Capture the cell that displays the provided text and extract its [X, Y] central coordinate. 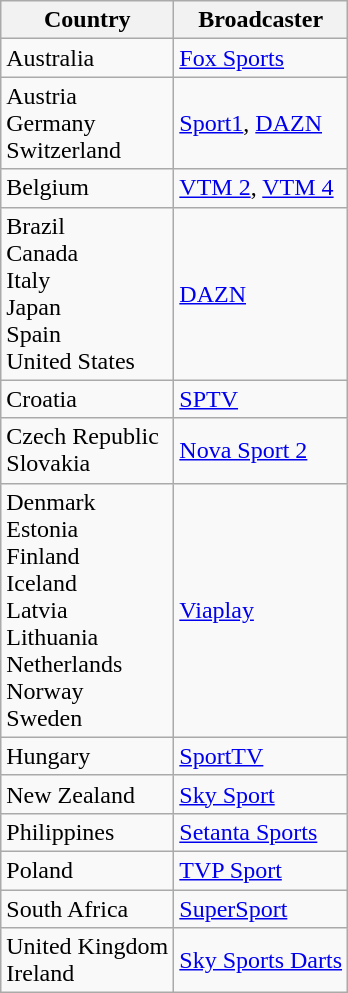
Sky Sport [261, 794]
SuperSport [261, 909]
VTM 2, VTM 4 [261, 188]
Belgium [88, 188]
Philippines [88, 832]
BrazilCanadaItalyJapanSpainUnited States [88, 294]
Sport1, DAZN [261, 123]
SPTV [261, 399]
DenmarkEstoniaFinlandIcelandLatviaLithuaniaNetherlandsNorwaySweden [88, 610]
TVP Sport [261, 870]
South Africa [88, 909]
Broadcaster [261, 20]
United KingdomIreland [88, 960]
SportTV [261, 756]
Country [88, 20]
Croatia [88, 399]
Sky Sports Darts [261, 960]
DAZN [261, 294]
Fox Sports [261, 58]
Nova Sport 2 [261, 450]
Poland [88, 870]
AustriaGermanySwitzerland [88, 123]
Setanta Sports [261, 832]
Hungary [88, 756]
Czech RepublicSlovakia [88, 450]
New Zealand [88, 794]
Viaplay [261, 610]
Australia [88, 58]
